Detect which cell encompasses the target text, then output its (X, Y) center coordinate. 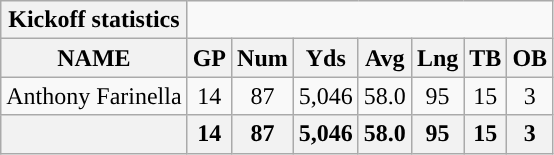
NAME (94, 58)
GP (209, 58)
Anthony Farinella (94, 96)
Yds (326, 58)
Kickoff statistics (94, 20)
Num (263, 58)
Avg (384, 58)
Lng (437, 58)
TB (486, 58)
OB (530, 58)
